Determine the (X, Y) coordinate at the center of the cell enclosing the given text.  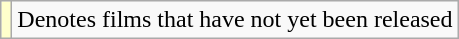
Denotes films that have not yet been released (235, 20)
